Detect which cell encompasses the target text, then output its (X, Y) center coordinate. 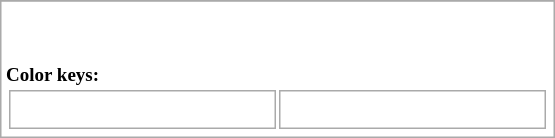
Color keys: (278, 70)
